Search for the cell housing the specified text and yield its [X, Y] center coordinate. 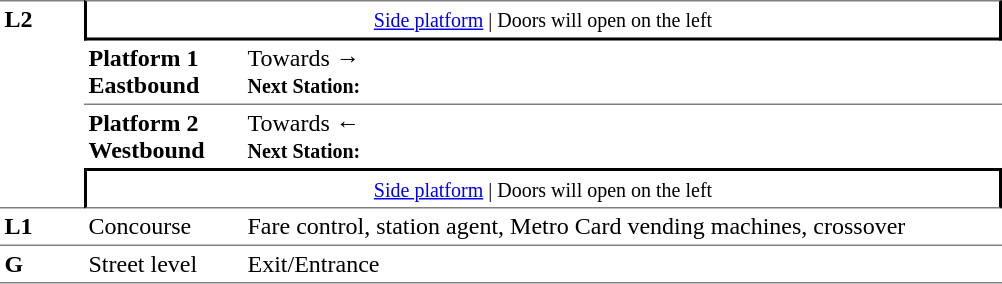
L2 [42, 104]
Fare control, station agent, Metro Card vending machines, crossover [622, 226]
Towards → Next Station: [622, 72]
L1 [42, 226]
Platform 1Eastbound [164, 72]
G [42, 264]
Towards ← Next Station: [622, 136]
Platform 2Westbound [164, 136]
Exit/Entrance [622, 264]
Street level [164, 264]
Concourse [164, 226]
